Search for the cell housing the specified text and yield its [x, y] center coordinate. 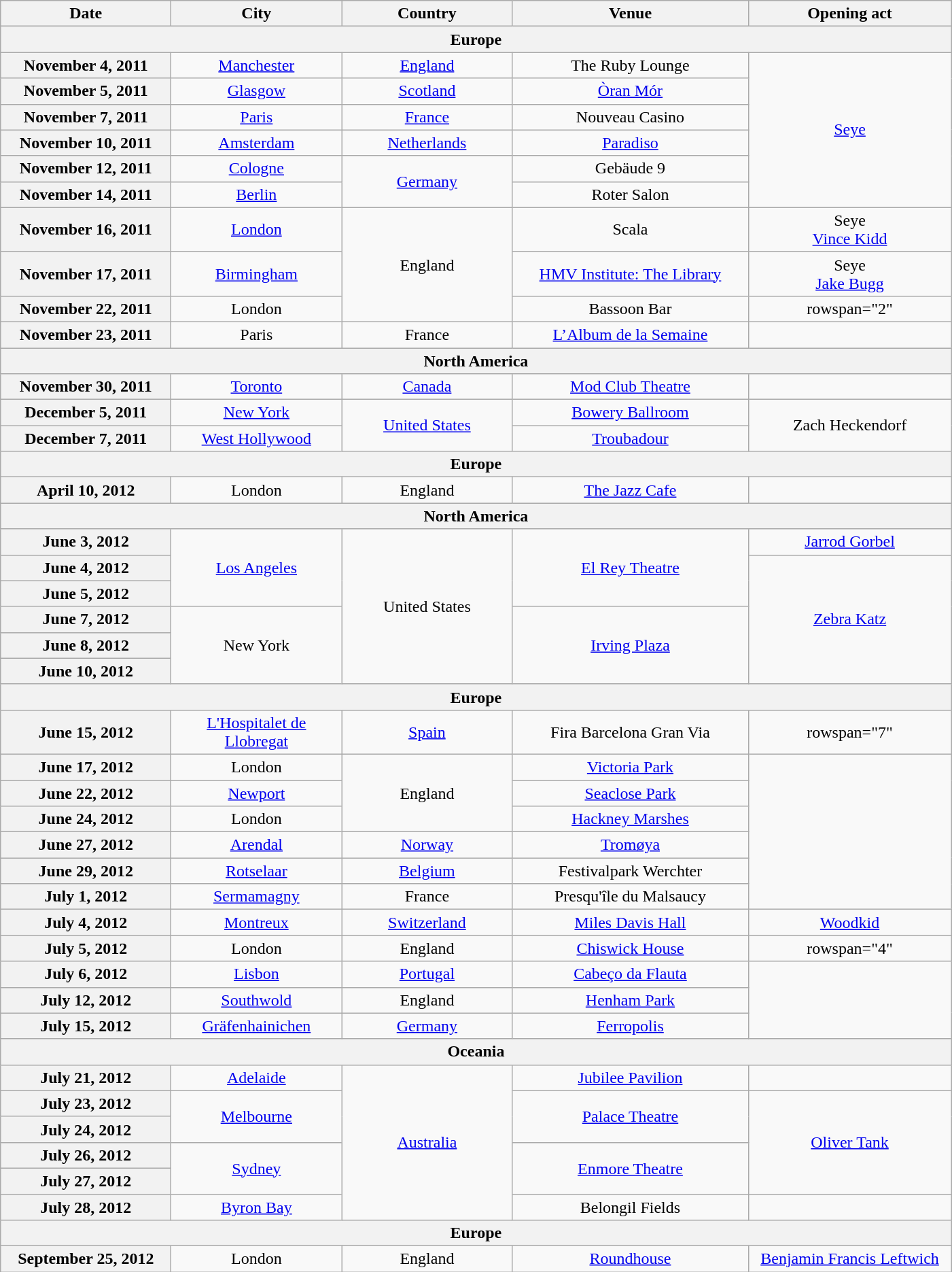
HMV Institute: The Library [631, 273]
November 23, 2011 [86, 334]
July 5, 2012 [86, 948]
December 5, 2011 [86, 413]
Troubadour [631, 439]
Gräfenhainichen [257, 1026]
rowspan="2" [849, 309]
Portugal [427, 974]
Seye [849, 130]
SeyeJake Bugg [849, 273]
July 23, 2012 [86, 1103]
Bassoon Bar [631, 309]
Palace Theatre [631, 1116]
Berlin [257, 194]
Scala [631, 230]
April 10, 2012 [86, 490]
Cologne [257, 169]
Presqu'île du Malsaucy [631, 897]
Birmingham [257, 273]
Paradiso [631, 143]
Chiswick House [631, 948]
Woodkid [849, 923]
July 27, 2012 [86, 1181]
Australia [427, 1142]
Adelaide [257, 1078]
L’Album de la Semaine [631, 334]
Roter Salon [631, 194]
July 21, 2012 [86, 1078]
Nouveau Casino [631, 117]
The Jazz Cafe [631, 490]
June 8, 2012 [86, 645]
Oceania [476, 1052]
June 22, 2012 [86, 793]
Amsterdam [257, 143]
Date [86, 14]
Festivalpark Werchter [631, 871]
rowspan="7" [849, 732]
Oliver Tank [849, 1142]
July 28, 2012 [86, 1207]
Enmore Theatre [631, 1168]
Fira Barcelona Gran Via [631, 732]
West Hollywood [257, 439]
L'Hospitalet de Llobregat [257, 732]
SeyeVince Kidd [849, 230]
Canada [427, 387]
July 15, 2012 [86, 1026]
July 1, 2012 [86, 897]
City [257, 14]
Norway [427, 845]
Melbourne [257, 1116]
November 7, 2011 [86, 117]
Tromøya [631, 845]
Belgium [427, 871]
November 10, 2011 [86, 143]
Arendal [257, 845]
June 17, 2012 [86, 767]
June 7, 2012 [86, 619]
June 10, 2012 [86, 671]
June 3, 2012 [86, 542]
June 4, 2012 [86, 568]
Roundhouse [631, 1259]
Jubilee Pavilion [631, 1078]
November 30, 2011 [86, 387]
September 25, 2012 [86, 1259]
June 15, 2012 [86, 732]
Southwold [257, 1000]
Jarrod Gorbel [849, 542]
June 5, 2012 [86, 594]
rowspan="4" [849, 948]
Montreux [257, 923]
July 12, 2012 [86, 1000]
Henham Park [631, 1000]
July 26, 2012 [86, 1155]
Los Angeles [257, 568]
Victoria Park [631, 767]
The Ruby Lounge [631, 65]
Newport [257, 793]
Zebra Katz [849, 619]
June 24, 2012 [86, 819]
Sermamagny [257, 897]
Mod Club Theatre [631, 387]
Scotland [427, 91]
Cabeço da Flauta [631, 974]
June 27, 2012 [86, 845]
Byron Bay [257, 1207]
Òran Mór [631, 91]
Glasgow [257, 91]
Bowery Ballroom [631, 413]
Rotselaar [257, 871]
June 29, 2012 [86, 871]
November 14, 2011 [86, 194]
November 4, 2011 [86, 65]
Switzerland [427, 923]
Netherlands [427, 143]
Benjamin Francis Leftwich [849, 1259]
Lisbon [257, 974]
Miles Davis Hall [631, 923]
December 7, 2011 [86, 439]
Hackney Marshes [631, 819]
November 12, 2011 [86, 169]
Spain [427, 732]
Manchester [257, 65]
Venue [631, 14]
Country [427, 14]
November 16, 2011 [86, 230]
Belongil Fields [631, 1207]
El Rey Theatre [631, 568]
Seaclose Park [631, 793]
November 22, 2011 [86, 309]
Zach Heckendorf [849, 426]
Irving Plaza [631, 645]
Opening act [849, 14]
July 4, 2012 [86, 923]
July 6, 2012 [86, 974]
Gebäude 9 [631, 169]
Sydney [257, 1168]
July 24, 2012 [86, 1129]
Toronto [257, 387]
Ferropolis [631, 1026]
November 17, 2011 [86, 273]
November 5, 2011 [86, 91]
